Find where the given text appears and provide that cell's center as [x, y] coordinate. 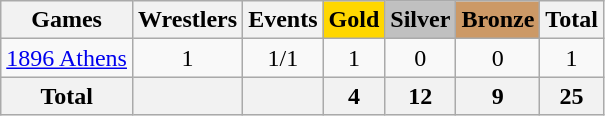
4 [354, 96]
1/1 [283, 58]
12 [420, 96]
Wrestlers [187, 20]
9 [498, 96]
Silver [420, 20]
1896 Athens [67, 58]
Games [67, 20]
25 [572, 96]
Gold [354, 20]
Events [283, 20]
Bronze [498, 20]
